Return the [X, Y] coordinate for the center point of the cell that contains the specified text.  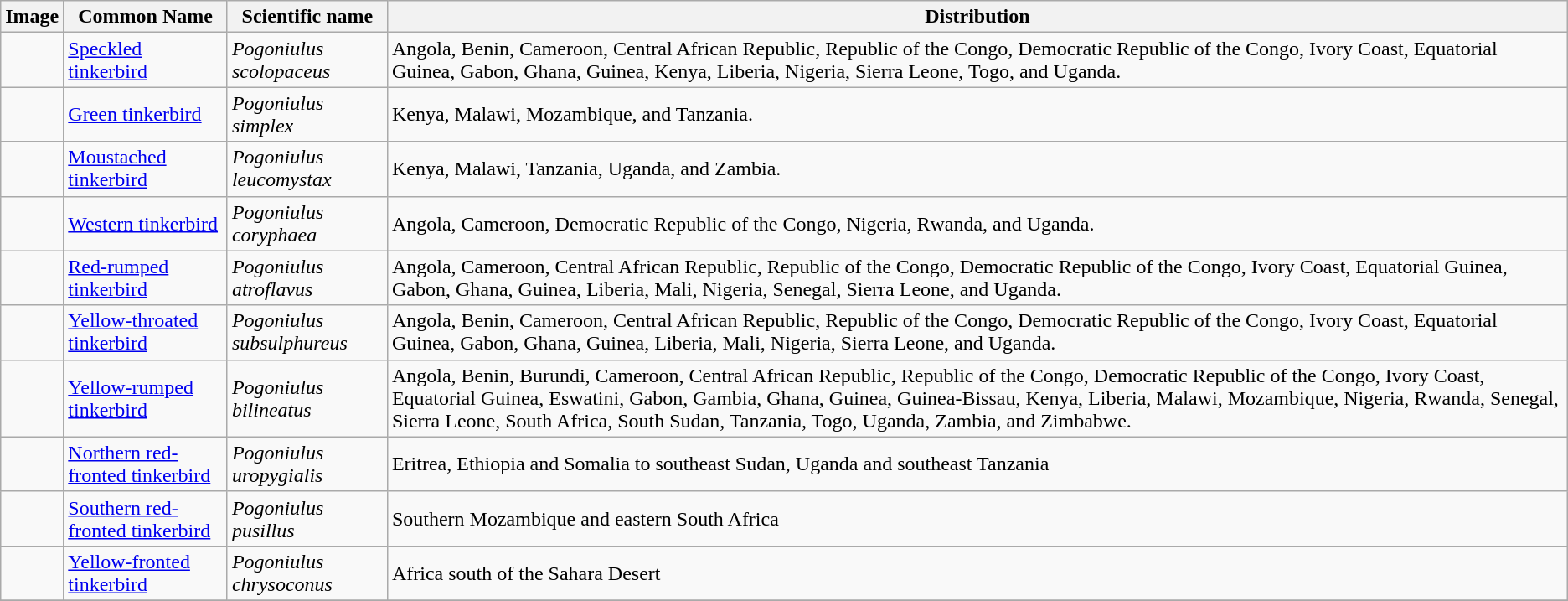
Kenya, Malawi, Mozambique, and Tanzania. [977, 114]
Angola, Cameroon, Democratic Republic of the Congo, Nigeria, Rwanda, and Uganda. [977, 223]
Common Name [146, 17]
Northern red-fronted tinkerbird [146, 464]
Pogoniulus scolopaceus [307, 60]
Pogoniulus chrysoconus [307, 573]
Pogoniulus pusillus [307, 518]
Green tinkerbird [146, 114]
Pogoniulus subsulphureus [307, 332]
Pogoniulus coryphaea [307, 223]
Scientific name [307, 17]
Speckled tinkerbird [146, 60]
Red-rumped tinkerbird [146, 278]
Pogoniulus atroflavus [307, 278]
Pogoniulus simplex [307, 114]
Western tinkerbird [146, 223]
Kenya, Malawi, Tanzania, Uganda, and Zambia. [977, 169]
Yellow-rumped tinkerbird [146, 398]
Pogoniulus bilineatus [307, 398]
Africa south of the Sahara Desert [977, 573]
Eritrea, Ethiopia and Somalia to southeast Sudan, Uganda and southeast Tanzania [977, 464]
Pogoniulus uropygialis [307, 464]
Southern red-fronted tinkerbird [146, 518]
Image [32, 17]
Yellow-fronted tinkerbird [146, 573]
Pogoniulus leucomystax [307, 169]
Moustached tinkerbird [146, 169]
Yellow-throated tinkerbird [146, 332]
Distribution [977, 17]
Southern Mozambique and eastern South Africa [977, 518]
